Detect which cell encompasses the target text, then output its (x, y) center coordinate. 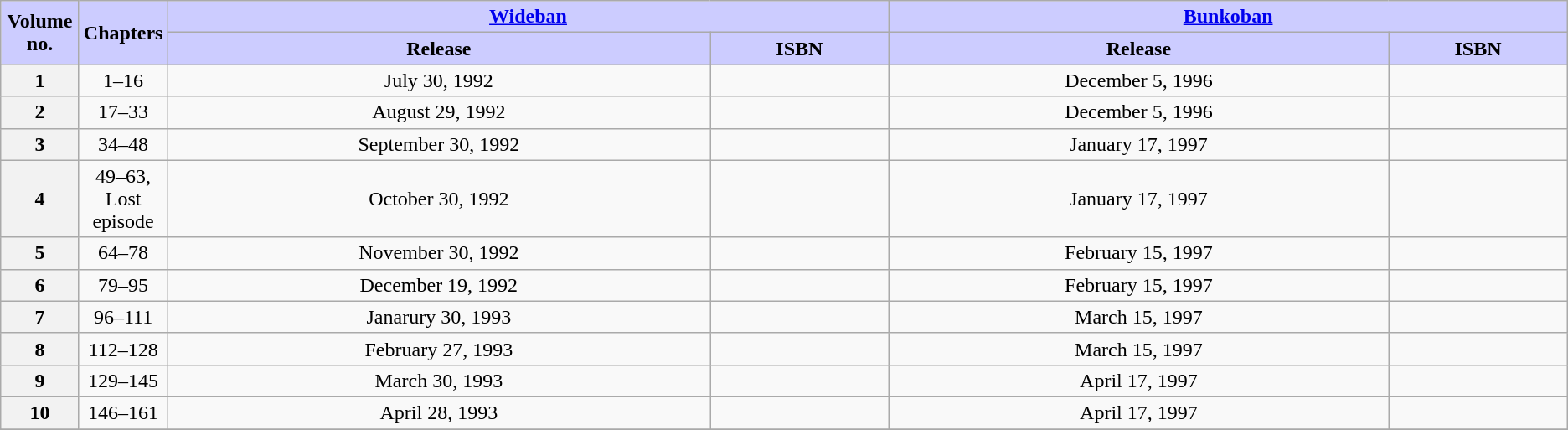
October 30, 1992 (439, 199)
1 (40, 80)
April 28, 1993 (439, 412)
4 (40, 199)
3 (40, 144)
17–33 (123, 112)
129–145 (123, 381)
Volume no. (40, 33)
96–111 (123, 317)
5 (40, 253)
49–63, Lost episode (123, 199)
10 (40, 412)
9 (40, 381)
64–78 (123, 253)
March 30, 1993 (439, 381)
Bunkoban (1228, 17)
2 (40, 112)
112–128 (123, 349)
8 (40, 349)
Janarury 30, 1993 (439, 317)
February 27, 1993 (439, 349)
79–95 (123, 285)
6 (40, 285)
August 29, 1992 (439, 112)
Chapters (123, 33)
November 30, 1992 (439, 253)
7 (40, 317)
Wideban (528, 17)
July 30, 1992 (439, 80)
34–48 (123, 144)
September 30, 1992 (439, 144)
146–161 (123, 412)
December 19, 1992 (439, 285)
1–16 (123, 80)
